Capture the cell that displays the provided text and extract its [X, Y] central coordinate. 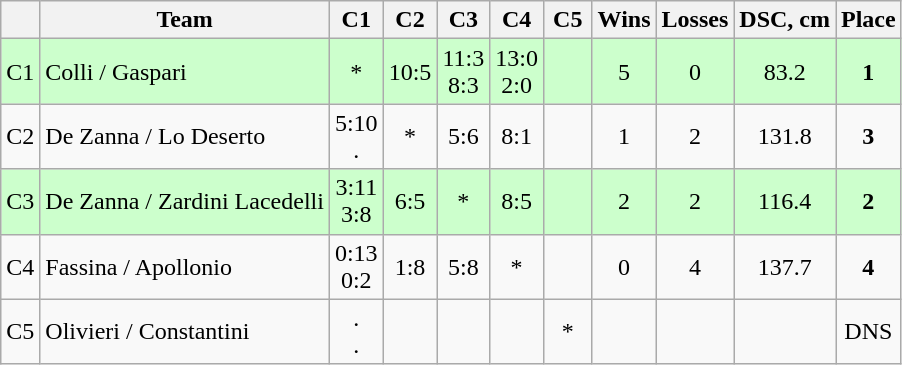
Olivieri / Constantini [185, 332]
De Zanna / Zardini Lacedelli [185, 202]
5:6 [464, 136]
DNS [869, 332]
. . [356, 332]
1:8 [410, 266]
10:5 [410, 72]
3 [869, 136]
13:0 2:0 [517, 72]
11:3 8:3 [464, 72]
Wins [624, 20]
DSC, cm [785, 20]
8:5 [517, 202]
Colli / Gaspari [185, 72]
0:13 0:2 [356, 266]
131.8 [785, 136]
Fassina / Apollonio [185, 266]
8:1 [517, 136]
De Zanna / Lo Deserto [185, 136]
Place [869, 20]
5:8 [464, 266]
6:5 [410, 202]
83.2 [785, 72]
Team [185, 20]
116.4 [785, 202]
Losses [695, 20]
3:11 3:8 [356, 202]
5:10 . [356, 136]
5 [624, 72]
137.7 [785, 266]
